Scan for the cell matching the given text and deliver its [x, y] coordinate at center. 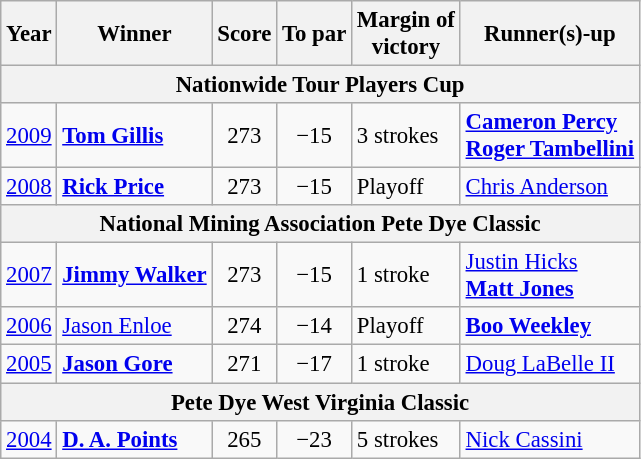
2008 [29, 187]
Cameron Percy Roger Tambellini [550, 136]
Score [244, 34]
265 [244, 439]
Boo Weekley [550, 327]
Nick Cassini [550, 439]
−14 [314, 327]
3 strokes [406, 136]
Margin ofvictory [406, 34]
5 strokes [406, 439]
To par [314, 34]
274 [244, 327]
2007 [29, 276]
Jason Gore [134, 364]
−23 [314, 439]
Jimmy Walker [134, 276]
Pete Dye West Virginia Classic [320, 402]
2005 [29, 364]
Rick Price [134, 187]
Tom Gillis [134, 136]
2009 [29, 136]
National Mining Association Pete Dye Classic [320, 224]
Winner [134, 34]
Jason Enloe [134, 327]
Chris Anderson [550, 187]
2004 [29, 439]
Runner(s)-up [550, 34]
−17 [314, 364]
Justin Hicks Matt Jones [550, 276]
2006 [29, 327]
271 [244, 364]
D. A. Points [134, 439]
Doug LaBelle II [550, 364]
Nationwide Tour Players Cup [320, 85]
Year [29, 34]
